Identify which cell holds the provided text, then report its (x, y) central coordinate. 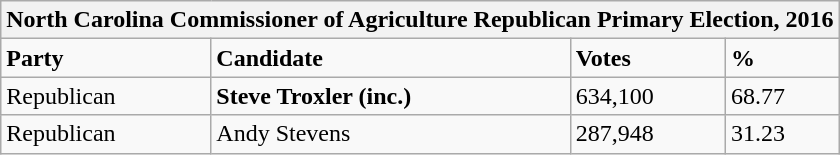
31.23 (783, 134)
% (783, 58)
Party (106, 58)
634,100 (648, 96)
North Carolina Commissioner of Agriculture Republican Primary Election, 2016 (420, 20)
287,948 (648, 134)
Steve Troxler (inc.) (390, 96)
Andy Stevens (390, 134)
68.77 (783, 96)
Candidate (390, 58)
Votes (648, 58)
